Scan for the cell matching the given text and deliver its (X, Y) coordinate at center. 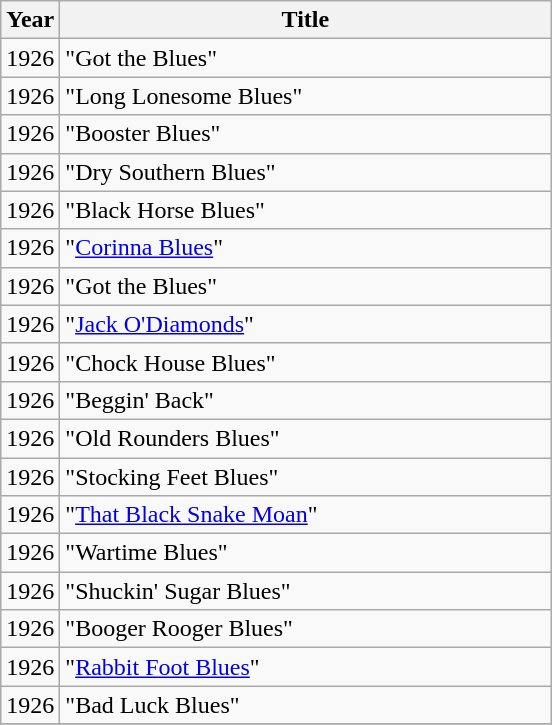
"Bad Luck Blues" (306, 705)
"Dry Southern Blues" (306, 172)
Title (306, 20)
"Long Lonesome Blues" (306, 96)
"Old Rounders Blues" (306, 438)
"Black Horse Blues" (306, 210)
Year (30, 20)
"Chock House Blues" (306, 362)
"Shuckin' Sugar Blues" (306, 591)
"Wartime Blues" (306, 553)
"That Black Snake Moan" (306, 515)
"Corinna Blues" (306, 248)
"Beggin' Back" (306, 400)
"Rabbit Foot Blues" (306, 667)
"Booster Blues" (306, 134)
"Jack O'Diamonds" (306, 324)
"Booger Rooger Blues" (306, 629)
"Stocking Feet Blues" (306, 477)
